Output the [X, Y] coordinate of the center of the cell containing the given text.  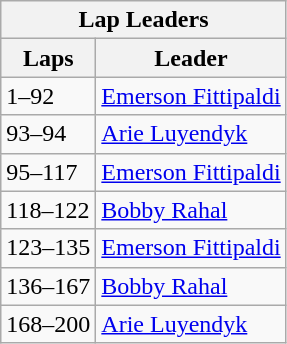
93–94 [48, 134]
Lap Leaders [144, 20]
95–117 [48, 172]
Leader [191, 58]
168–200 [48, 324]
Laps [48, 58]
123–135 [48, 248]
1–92 [48, 96]
136–167 [48, 286]
118–122 [48, 210]
